Pinpoint the cell where the given text exists, returning its [X, Y] midpoint coordinate. 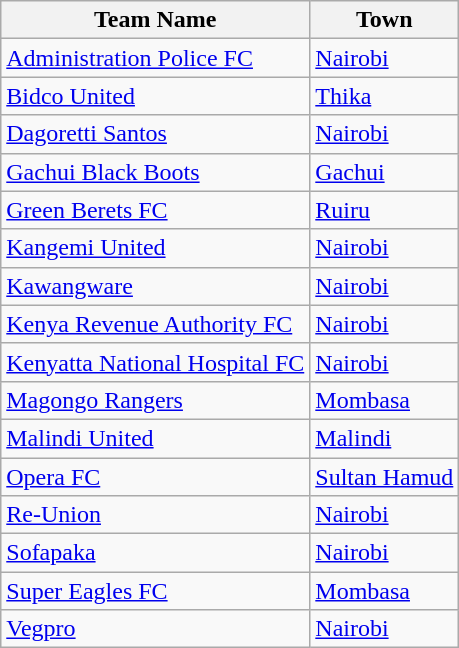
Dagoretti Santos [156, 134]
Sultan Hamud [384, 477]
Magongo Rangers [156, 400]
Team Name [156, 20]
Kawangware [156, 286]
Kenyatta National Hospital FC [156, 362]
Malindi [384, 438]
Opera FC [156, 477]
Town [384, 20]
Super Eagles FC [156, 591]
Sofapaka [156, 553]
Kangemi United [156, 248]
Gachui Black Boots [156, 172]
Malindi United [156, 438]
Green Berets FC [156, 210]
Ruiru [384, 210]
Re-Union [156, 515]
Thika [384, 96]
Administration Police FC [156, 58]
Kenya Revenue Authority FC [156, 324]
Bidco United [156, 96]
Vegpro [156, 629]
Gachui [384, 172]
